Return the (x, y) coordinate for the center point of the cell that contains the specified text.  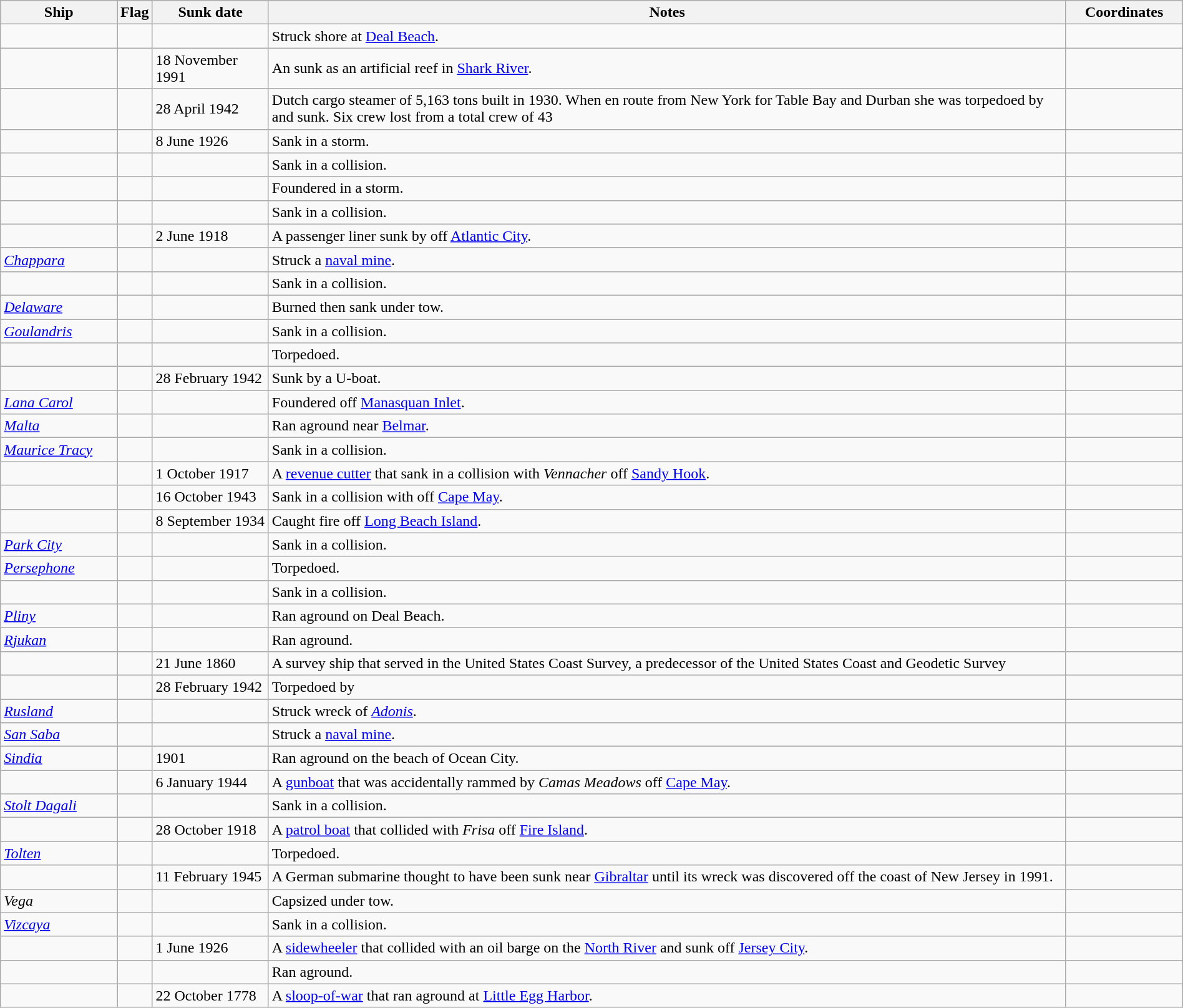
A revenue cutter that sank in a collision with Vennacher off Sandy Hook. (667, 473)
Sunk date (210, 12)
Stolt Dagali (59, 806)
Chappara (59, 259)
1 June 1926 (210, 948)
Caught fire off Long Beach Island. (667, 521)
A gunboat that was accidentally rammed by Camas Meadows off Cape May. (667, 782)
8 June 1926 (210, 141)
11 February 1945 (210, 877)
Sank in a collision with off Cape May. (667, 497)
Pliny (59, 616)
Tolten (59, 853)
6 January 1944 (210, 782)
16 October 1943 (210, 497)
Flag (135, 12)
1901 (210, 758)
Ship (59, 12)
Torpedoed by (667, 687)
A patrol boat that collided with Frisa off Fire Island. (667, 830)
Struck wreck of Adonis. (667, 710)
Goulandris (59, 331)
A sidewheeler that collided with an oil barge on the North River and sunk off Jersey City. (667, 948)
Struck shore at Deal Beach. (667, 36)
Notes (667, 12)
Capsized under tow. (667, 901)
Sindia (59, 758)
Sunk by a U-boat. (667, 379)
28 April 1942 (210, 109)
Foundered in a storm. (667, 188)
Malta (59, 426)
Ran aground on the beach of Ocean City. (667, 758)
Foundered off Manasquan Inlet. (667, 402)
Delaware (59, 307)
A passenger liner sunk by off Atlantic City. (667, 236)
Lana Carol (59, 402)
Sank in a storm. (667, 141)
2 June 1918 (210, 236)
Persephone (59, 568)
Rjukan (59, 639)
Maurice Tracy (59, 450)
8 September 1934 (210, 521)
A German submarine thought to have been sunk near Gibraltar until its wreck was discovered off the coast of New Jersey in 1991. (667, 877)
Vega (59, 901)
21 June 1860 (210, 663)
Park City (59, 545)
1 October 1917 (210, 473)
22 October 1778 (210, 996)
Coordinates (1124, 12)
An sunk as an artificial reef in Shark River. (667, 69)
Rusland (59, 710)
28 October 1918 (210, 830)
18 November 1991 (210, 69)
Burned then sank under tow. (667, 307)
Ran aground on Deal Beach. (667, 616)
A sloop-of-war that ran aground at Little Egg Harbor. (667, 996)
Ran aground near Belmar. (667, 426)
A survey ship that served in the United States Coast Survey, a predecessor of the United States Coast and Geodetic Survey (667, 663)
Vizcaya (59, 924)
San Saba (59, 735)
